Provide the (x, y) coordinate of the cell's center where the given text is located.  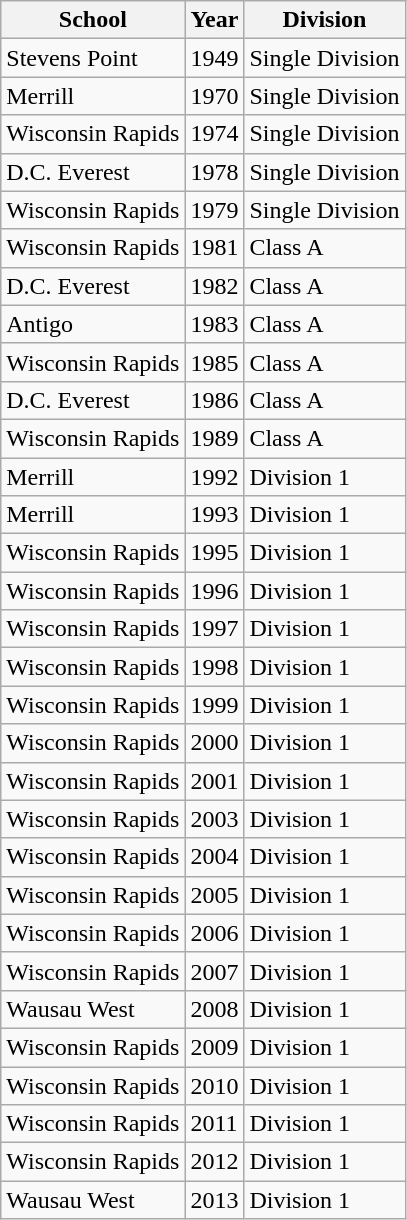
1996 (214, 591)
2005 (214, 895)
1995 (214, 553)
2010 (214, 1085)
1978 (214, 172)
1970 (214, 96)
2004 (214, 857)
2000 (214, 743)
2009 (214, 1047)
1982 (214, 286)
2003 (214, 819)
2013 (214, 1200)
2001 (214, 781)
1985 (214, 362)
2006 (214, 933)
Antigo (93, 324)
Year (214, 20)
1997 (214, 629)
1992 (214, 477)
1949 (214, 58)
Stevens Point (93, 58)
1979 (214, 210)
2007 (214, 971)
Division (324, 20)
1993 (214, 515)
1989 (214, 438)
1983 (214, 324)
1974 (214, 134)
2012 (214, 1162)
1986 (214, 400)
1999 (214, 705)
School (93, 20)
2008 (214, 1009)
1981 (214, 248)
1998 (214, 667)
2011 (214, 1124)
